Find where the given text appears and provide that cell's center as [X, Y] coordinate. 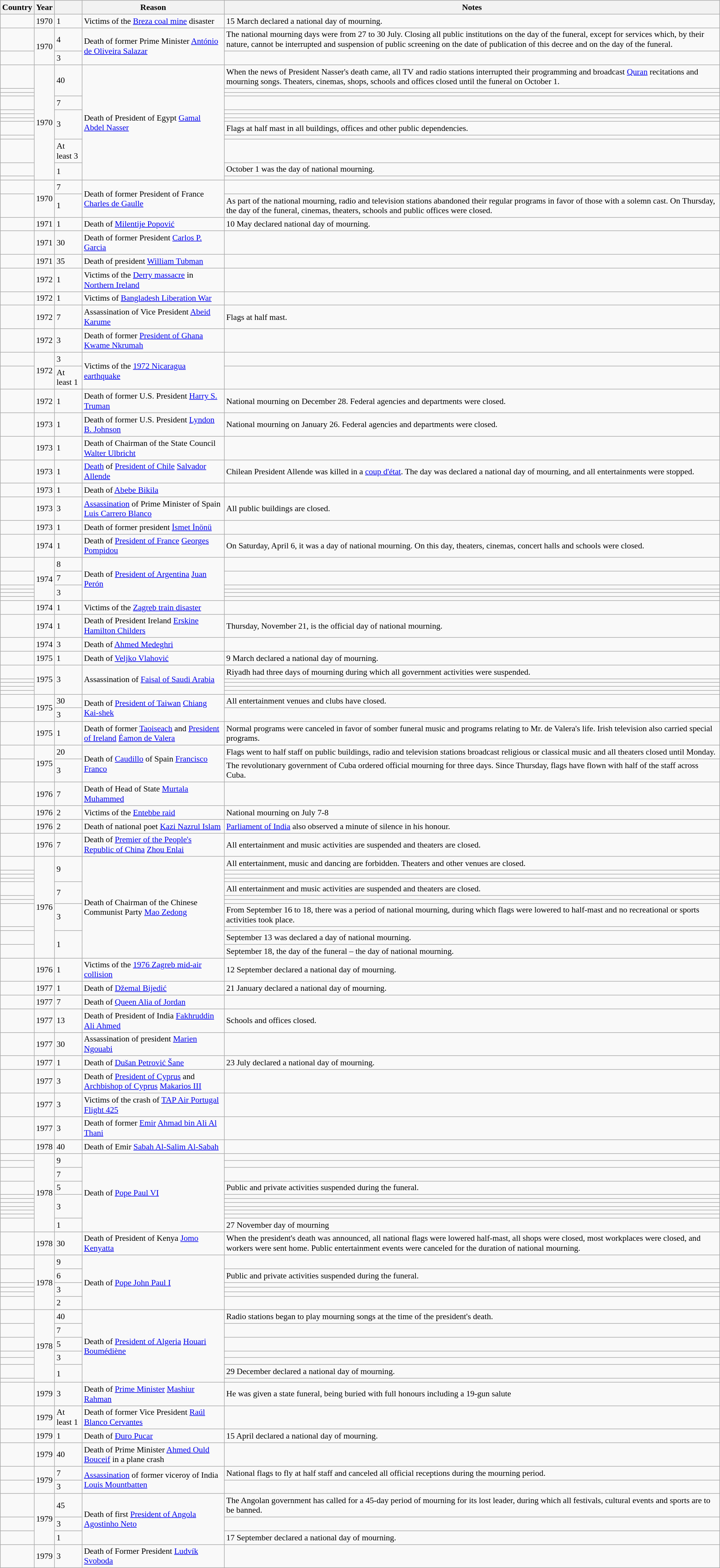
Victims of the crash of TAP Air Portugal Flight 425 [154, 1104]
Assassination of Faisal of Saudi Arabia [154, 680]
29 December declared a national day of mourning. [472, 1372]
Death of Džemal Bijedić [154, 988]
Flags at half mast in all buildings, offices and other public dependencies. [472, 129]
Flags at half mast. [472, 317]
Victims of the Entebbe raid [154, 813]
Death of Head of State Murtala Muhammed [154, 794]
Death of former president İsmet İnönü [154, 527]
He was given a state funeral, being buried with full honours including a 19-gun salute [472, 1394]
Death of President of Chile Salvador Allende [154, 472]
Victims of Bangladesh Liberation War [154, 298]
The revolutionary government of Cuba ordered official mourning for three days. Since Thursday, flags have flown with half of the staff across Cuba. [472, 770]
Death of Pope John Paul I [154, 1283]
13 [68, 1021]
All entertainment venues and clubs have closed. [472, 701]
Death of former President Carlos P. Garcia [154, 243]
Death of former President of Ghana Kwame Nkrumah [154, 340]
Death of President of Kenya Jomo Kenyatta [154, 1243]
15 March declared a national day of mourning. [472, 21]
Assassination of Prime Minister of Spain Luis Carrero Blanco [154, 508]
Year [45, 7]
Chilean President Allende was killed in a coup d'état. The day was declared a national day of mourning, and all entertainments were stopped. [472, 472]
10 May declared national day of mourning. [472, 224]
Death of President of Taiwan Chiang Kai-shek [154, 708]
Death of President Ireland Erskine Hamilton Childers [154, 626]
Death of former President of France Charles de Gaulle [154, 199]
9 March declared a national day of mourning. [472, 658]
Assassination of Vice President Abeid Karume [154, 317]
Death of former U.S. President Harry S. Truman [154, 401]
On Saturday, April 6, it was a day of national mourning. On this day, theaters, cinemas, concert halls and schools were closed. [472, 546]
Victims of the 1972 Nicaragua earthquake [154, 371]
At least 3 [68, 151]
Death of Prime Minister Mashiur Rahman [154, 1394]
Death of first President of Angola Agostinho Neto [154, 1519]
Death of Đuro Pucar [154, 1436]
September 13 was declared a day of national mourning. [472, 938]
Death of Former President Ludvík Svoboda [154, 1556]
Death of Milentije Popović [154, 224]
Thursday, November 21, is the official day of national mourning. [472, 626]
Death of President of Cyprus and Archbishop of Cyprus Makarios III [154, 1081]
Reason [154, 7]
Death of President of India Fakhruddin Ali Ahmed [154, 1021]
National mourning on December 28. Federal agencies and departments were closed. [472, 401]
27 November day of mourning [472, 1225]
Death of Veljko Vlahović [154, 658]
Riyadh had three days of mourning during which all government activities were suspended. [472, 672]
Victims of the 1976 Zagreb mid-air collision [154, 970]
Death of former U.S. President Lyndon B. Johnson [154, 425]
All public buildings are closed. [472, 508]
Death of national poet Kazi Nazrul Islam [154, 826]
Death of Premier of the People's Republic of China Zhou Enlai [154, 845]
21 January declared a national day of mourning. [472, 988]
45 [68, 1505]
National mourning on July 7-8 [472, 813]
Death of Ahmed Medeghri [154, 645]
National flags to fly at half staff and canceled all official receptions during the mourning period. [472, 1473]
Death of Chairman of the State Council Walter Ulbricht [154, 448]
20 [68, 752]
35 [68, 262]
September 18, the day of the funeral – the day of national mourning. [472, 951]
Death of former Emir Ahmad bin Ali Al Thani [154, 1128]
Victims of the Zagreb train disaster [154, 608]
October 1 was the day of national mourning. [472, 169]
8 [68, 565]
Death of Prime Minister Ahmed Ould Bouceif in a plane crash [154, 1455]
Death of Emir Sabah Al-Salim Al-Sabah [154, 1147]
Country [17, 7]
12 September declared a national day of mourning. [472, 970]
Death of president William Tubman [154, 262]
15 April declared a national day of mourning. [472, 1436]
Radio stations began to play mourning songs at the time of the president's death. [472, 1317]
Death of Pope Paul VI [154, 1193]
Death of Dušan Petrović Šane [154, 1063]
Victims of the Breza coal mine disaster [154, 21]
Death of Chairman of the Chinese Communist Party Mao Zedong [154, 907]
Death of President of Algeria Houari Boumédiène [154, 1346]
All entertainment, music and dancing are forbidden. Theaters and other venues are closed. [472, 864]
6 [68, 1276]
Death of Abebe Bikila [154, 490]
Assassination of president Marien Ngouabi [154, 1044]
Assassination of former viceroy of India Louis Mountbatten [154, 1480]
Death of President of France Georges Pompidou [154, 546]
Notes [472, 7]
Victims of the Derry massacre in Northern Ireland [154, 280]
Death of former Taoiseach and President of Ireland Éamon de Valera [154, 733]
National mourning on January 26. Federal agencies and departments were closed. [472, 425]
Death of former Prime Minister António de Oliveira Salazar [154, 46]
17 September declared a national day of mourning. [472, 1538]
Death of President of Argentina Juan Perón [154, 579]
23 July declared a national day of mourning. [472, 1063]
Schools and offices closed. [472, 1021]
Death of President of Egypt Gamal Abdel Nasser [154, 123]
Parliament of India also observed a minute of silence in his honour. [472, 826]
4 [68, 39]
Death of Queen Alia of Jordan [154, 1002]
Death of former Vice President Raúl Blanco Cervantes [154, 1417]
Death of Caudillo of Spain Francisco Franco [154, 763]
